From the cell containing the given text, extract its center point as [x, y] coordinate. 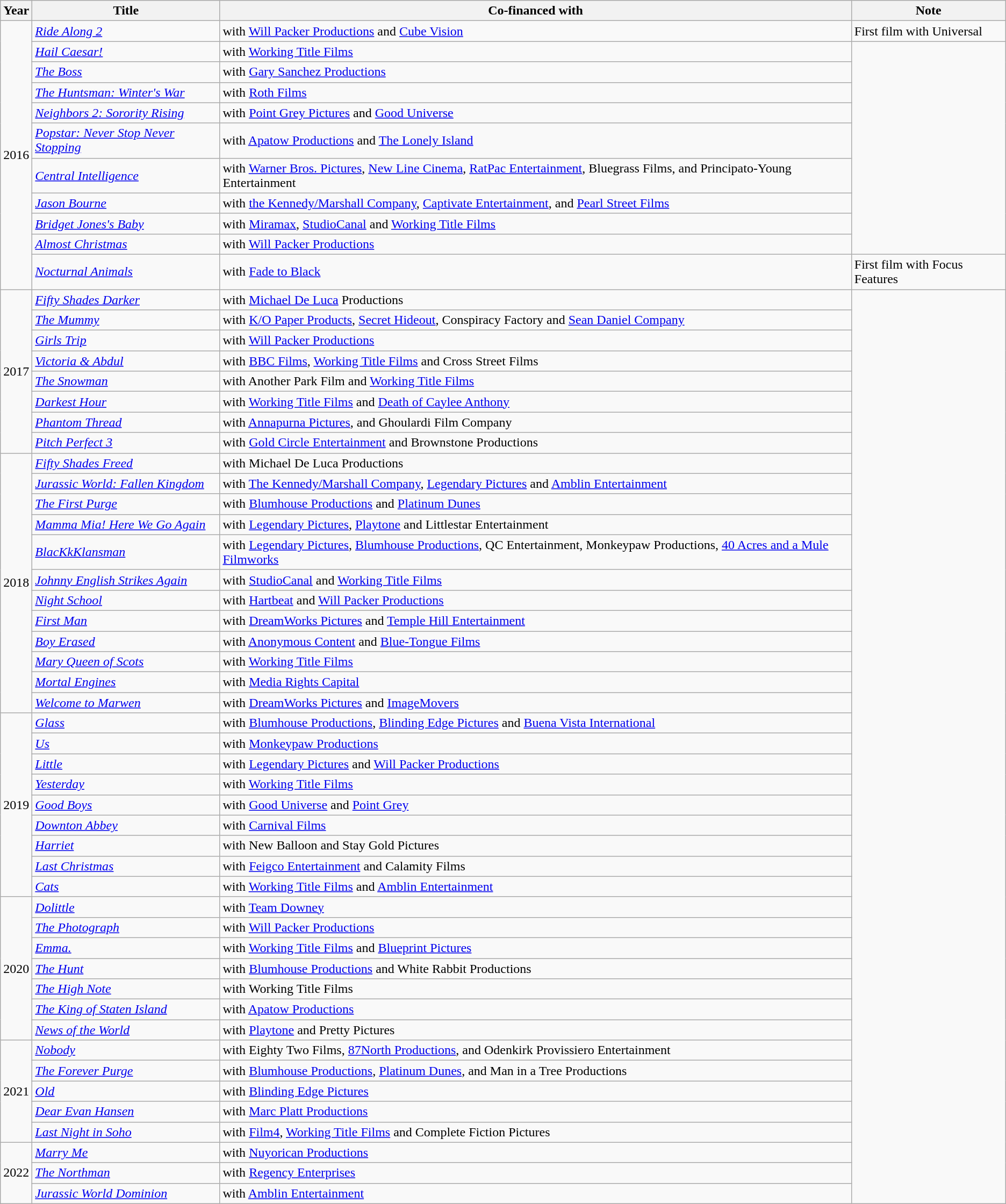
2018 [16, 583]
Central Intelligence [126, 175]
Welcome to Marwen [126, 703]
Fifty Shades Freed [126, 463]
The Snowman [126, 381]
Phantom Thread [126, 422]
The Photograph [126, 927]
Johnny English Strikes Again [126, 580]
with Blumhouse Productions and White Rabbit Productions [535, 969]
The First Purge [126, 504]
with Warner Bros. Pictures, New Line Cinema, RatPac Entertainment, Bluegrass Films, and Principato-Young Entertainment [535, 175]
Dear Evan Hansen [126, 1112]
Neighbors 2: Sorority Rising [126, 113]
Dolittle [126, 907]
Note [929, 11]
with Blumhouse Productions and Platinum Dunes [535, 504]
Harriet [126, 846]
with Good Universe and Point Grey [535, 805]
The Boss [126, 72]
Hail Caesar! [126, 52]
with Point Grey Pictures and Good Universe [535, 113]
with Working Title Films and Amblin Entertainment [535, 886]
Victoria & Abdul [126, 361]
with K/O Paper Products, Secret Hideout, Conspiracy Factory and Sean Daniel Company [535, 320]
with Gold Circle Entertainment and Brownstone Productions [535, 443]
with New Balloon and Stay Gold Pictures [535, 846]
Jurassic World: Fallen Kingdom [126, 484]
First film with Universal [929, 31]
with Anonymous Content and Blue-Tongue Films [535, 641]
with StudioCanal and Working Title Films [535, 580]
Fifty Shades Darker [126, 299]
Nocturnal Animals [126, 272]
News of the World [126, 1030]
The Forever Purge [126, 1071]
Bridget Jones's Baby [126, 224]
The High Note [126, 989]
with Monkeypaw Productions [535, 744]
Ride Along 2 [126, 31]
BlacKkKlansman [126, 552]
2021 [16, 1091]
with The Kennedy/Marshall Company, Legendary Pictures and Amblin Entertainment [535, 484]
Co-financed with [535, 11]
2017 [16, 371]
with Legendary Pictures, Playtone and Littlestar Entertainment [535, 524]
First film with Focus Features [929, 272]
Old [126, 1091]
Emma. [126, 948]
with Hartbeat and Will Packer Productions [535, 600]
Yesterday [126, 784]
with Gary Sanchez Productions [535, 72]
with Media Rights Capital [535, 682]
with Nuyorican Productions [535, 1152]
The Huntsman: Winter's War [126, 92]
Darkest Hour [126, 402]
Last Christmas [126, 866]
Title [126, 11]
with Amblin Entertainment [535, 1193]
with Regency Enterprises [535, 1173]
with Playtone and Pretty Pictures [535, 1030]
Boy Erased [126, 641]
with Blumhouse Productions, Platinum Dunes, and Man in a Tree Productions [535, 1071]
Night School [126, 600]
2022 [16, 1173]
with Legendary Pictures and Will Packer Productions [535, 764]
with Miramax, StudioCanal and Working Title Films [535, 224]
with Working Title Films and Death of Caylee Anthony [535, 402]
Us [126, 744]
2019 [16, 805]
with Eighty Two Films, 87North Productions, and Odenkirk Provissiero Entertainment [535, 1050]
Mamma Mia! Here We Go Again [126, 524]
The King of Staten Island [126, 1010]
2020 [16, 968]
with Apatow Productions [535, 1010]
Girls Trip [126, 341]
Marry Me [126, 1152]
with the Kennedy/Marshall Company, Captivate Entertainment, and Pearl Street Films [535, 203]
with Another Park Film and Working Title Films [535, 381]
Year [16, 11]
Glass [126, 723]
with Apatow Productions and The Lonely Island [535, 141]
with Team Downey [535, 907]
The Mummy [126, 320]
with Legendary Pictures, Blumhouse Productions, QC Entertainment, Monkeypaw Productions, 40 Acres and a Mule Filmworks [535, 552]
with Fade to Black [535, 272]
Jason Bourne [126, 203]
with DreamWorks Pictures and Temple Hill Entertainment [535, 621]
Almost Christmas [126, 244]
Mary Queen of Scots [126, 662]
with Film4, Working Title Films and Complete Fiction Pictures [535, 1132]
with BBC Films, Working Title Films and Cross Street Films [535, 361]
with Blumhouse Productions, Blinding Edge Pictures and Buena Vista International [535, 723]
with Marc Platt Productions [535, 1112]
with Will Packer Productions and Cube Vision [535, 31]
Good Boys [126, 805]
with Working Title Films and Blueprint Pictures [535, 948]
2016 [16, 155]
Pitch Perfect 3 [126, 443]
with Annapurna Pictures, and Ghoulardi Film Company [535, 422]
Mortal Engines [126, 682]
First Man [126, 621]
Popstar: Never Stop Never Stopping [126, 141]
with Blinding Edge Pictures [535, 1091]
Last Night in Soho [126, 1132]
Nobody [126, 1050]
with Feigco Entertainment and Calamity Films [535, 866]
Downton Abbey [126, 825]
The Hunt [126, 969]
Cats [126, 886]
Jurassic World Dominion [126, 1193]
with DreamWorks Pictures and ImageMovers [535, 703]
The Northman [126, 1173]
with Roth Films [535, 92]
with Carnival Films [535, 825]
Little [126, 764]
